Pinpoint the cell where the given text exists, returning its (x, y) midpoint coordinate. 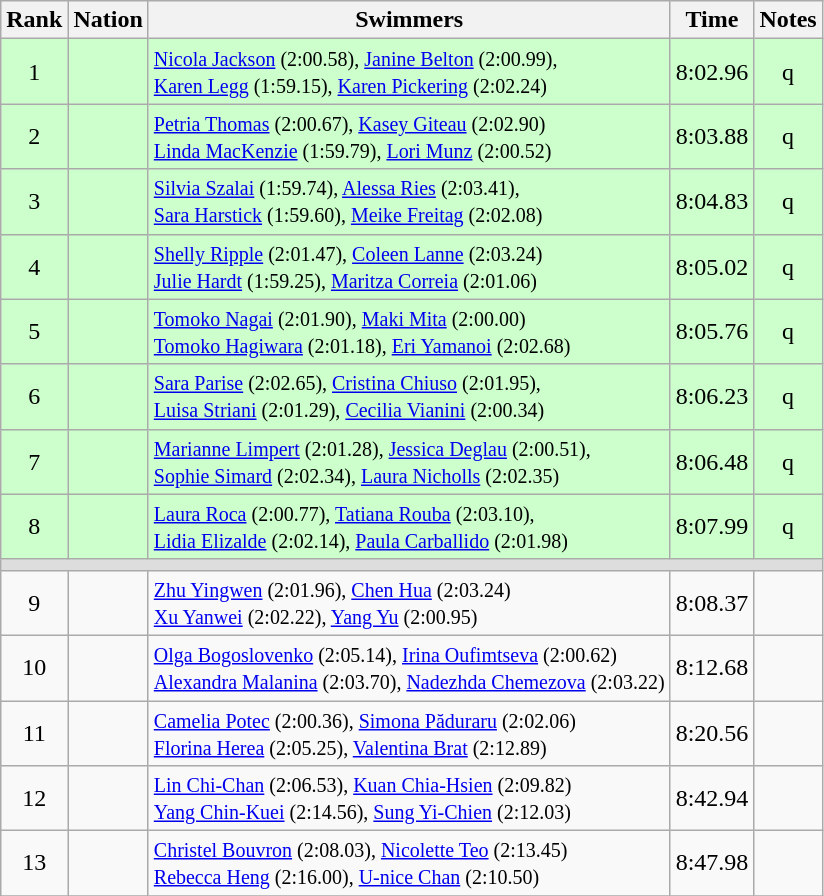
8:05.02 (712, 266)
2 (34, 136)
Shelly Ripple (2:01.47), Coleen Lanne (2:03.24) Julie Hardt (1:59.25), Maritza Correia (2:01.06) (409, 266)
8:06.23 (712, 396)
8 (34, 526)
Marianne Limpert (2:01.28), Jessica Deglau (2:00.51), Sophie Simard (2:02.34), Laura Nicholls (2:02.35) (409, 462)
Tomoko Nagai (2:01.90), Maki Mita (2:00.00) Tomoko Hagiwara (2:01.18), Eri Yamanoi (2:02.68) (409, 332)
Silvia Szalai (1:59.74), Alessa Ries (2:03.41), Sara Harstick (1:59.60), Meike Freitag (2:02.08) (409, 202)
8:03.88 (712, 136)
Laura Roca (2:00.77), Tatiana Rouba (2:03.10), Lidia Elizalde (2:02.14), Paula Carballido (2:01.98) (409, 526)
6 (34, 396)
Zhu Yingwen (2:01.96), Chen Hua (2:03.24) Xu Yanwei (2:02.22), Yang Yu (2:00.95) (409, 602)
Sara Parise (2:02.65), Cristina Chiuso (2:01.95), Luisa Striani (2:01.29), Cecilia Vianini (2:00.34) (409, 396)
1 (34, 72)
9 (34, 602)
Time (712, 20)
11 (34, 732)
Olga Bogoslovenko (2:05.14), Irina Oufimtseva (2:00.62) Alexandra Malanina (2:03.70), Nadezhda Chemezova (2:03.22) (409, 668)
13 (34, 864)
Petria Thomas (2:00.67), Kasey Giteau (2:02.90) Linda MacKenzie (1:59.79), Lori Munz (2:00.52) (409, 136)
8:05.76 (712, 332)
Christel Bouvron (2:08.03), Nicolette Teo (2:13.45) Rebecca Heng (2:16.00), U-nice Chan (2:10.50) (409, 864)
8:07.99 (712, 526)
Nation (108, 20)
4 (34, 266)
8:42.94 (712, 798)
8:08.37 (712, 602)
7 (34, 462)
12 (34, 798)
Notes (788, 20)
10 (34, 668)
8:02.96 (712, 72)
3 (34, 202)
Rank (34, 20)
Camelia Potec (2:00.36), Simona Păduraru (2:02.06) Florina Herea (2:05.25), Valentina Brat (2:12.89) (409, 732)
Lin Chi-Chan (2:06.53), Kuan Chia-Hsien (2:09.82) Yang Chin-Kuei (2:14.56), Sung Yi-Chien (2:12.03) (409, 798)
8:12.68 (712, 668)
Nicola Jackson (2:00.58), Janine Belton (2:00.99), Karen Legg (1:59.15), Karen Pickering (2:02.24) (409, 72)
8:20.56 (712, 732)
Swimmers (409, 20)
8:47.98 (712, 864)
8:04.83 (712, 202)
8:06.48 (712, 462)
5 (34, 332)
